Return [x, y] of the center of cell containing provided text 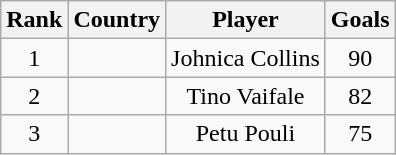
Player [246, 20]
1 [34, 58]
90 [360, 58]
82 [360, 96]
Country [117, 20]
3 [34, 134]
Goals [360, 20]
2 [34, 96]
75 [360, 134]
Johnica Collins [246, 58]
Rank [34, 20]
Tino Vaifale [246, 96]
Petu Pouli [246, 134]
